Return the (x, y) coordinate for the center point of the cell that contains the specified text.  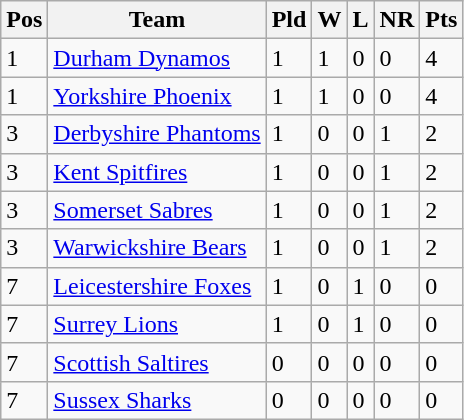
Surrey Lions (157, 324)
Durham Dynamos (157, 58)
Yorkshire Phoenix (157, 96)
Leicestershire Foxes (157, 286)
Pos (24, 20)
Team (157, 20)
L (360, 20)
Scottish Saltires (157, 362)
Somerset Sabres (157, 210)
Derbyshire Phantoms (157, 134)
NR (397, 20)
Pts (442, 20)
Pld (289, 20)
W (330, 20)
Sussex Sharks (157, 400)
Warwickshire Bears (157, 248)
Kent Spitfires (157, 172)
